Pinpoint the cell where the given text exists, returning its (x, y) midpoint coordinate. 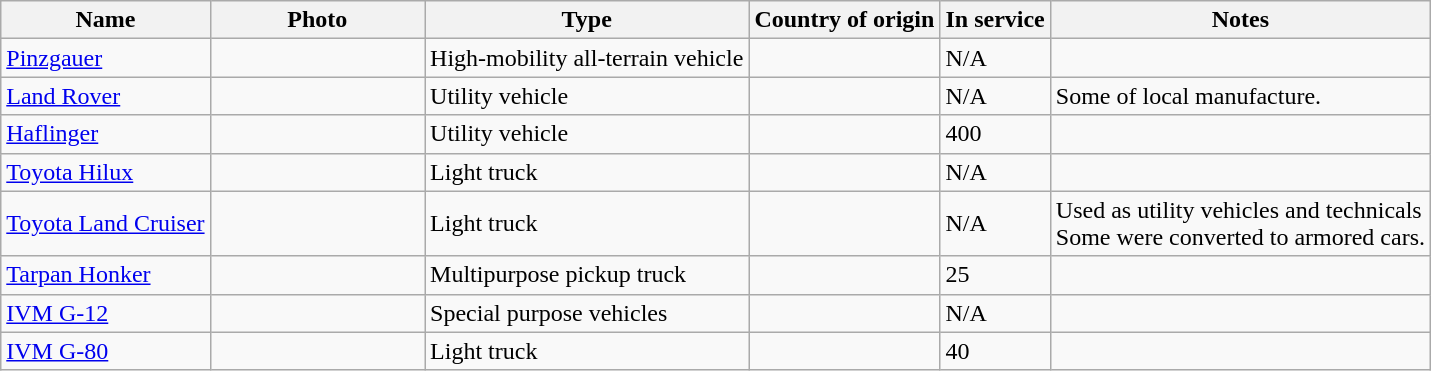
Tarpan Honker (106, 275)
Name (106, 20)
Notes (1240, 20)
Photo (317, 20)
40 (995, 351)
Pinzgauer (106, 58)
IVM G-80 (106, 351)
High-mobility all-terrain vehicle (587, 58)
Haflinger (106, 134)
Toyota Land Cruiser (106, 224)
IVM G-12 (106, 313)
Type (587, 20)
Used as utility vehicles and technicalsSome were converted to armored cars. (1240, 224)
Some of local manufacture. (1240, 96)
Country of origin (844, 20)
Land Rover (106, 96)
25 (995, 275)
400 (995, 134)
In service (995, 20)
Special purpose vehicles (587, 313)
Multipurpose pickup truck (587, 275)
Toyota Hilux (106, 172)
